Return [X, Y] of the center of cell containing provided text 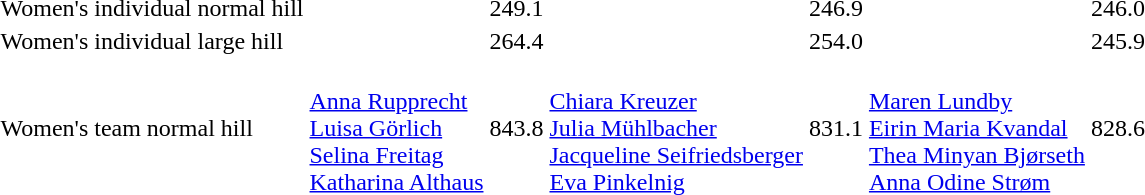
264.4 [516, 41]
254.0 [836, 41]
